Extract the [X, Y] coordinate from the center of the cell holding the provided text.  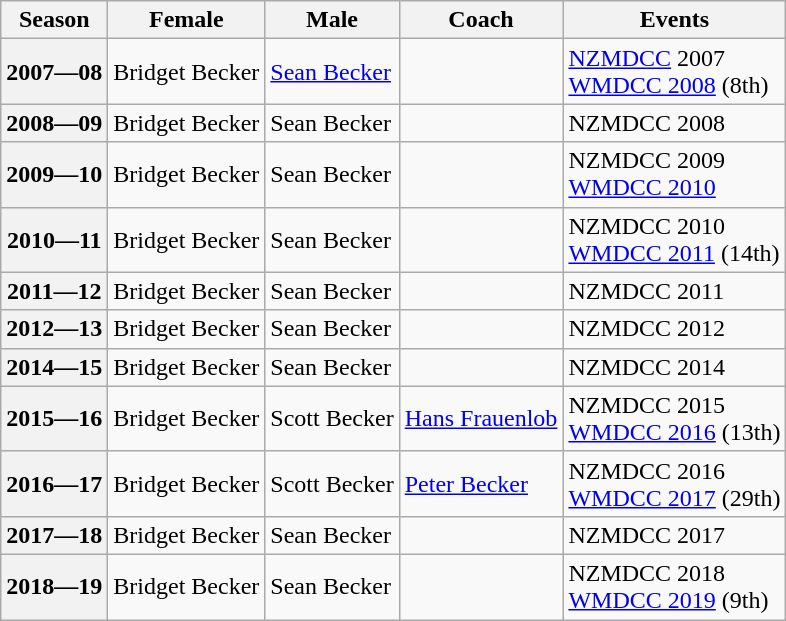
2009—10 [54, 174]
2017—18 [54, 535]
NZMDCC 2017 [674, 535]
NZMDCC 2014 [674, 367]
2008—09 [54, 123]
2012—13 [54, 329]
NZMDCC 2016 WMDCC 2017 (29th) [674, 484]
Peter Becker [481, 484]
Events [674, 20]
Female [186, 20]
Season [54, 20]
NZMDCC 2012 [674, 329]
NZMDCC 2011 [674, 291]
NZMDCC 2010 WMDCC 2011 (14th) [674, 240]
NZMDCC 2018 WMDCC 2019 (9th) [674, 586]
NZMDCC 2008 [674, 123]
2007—08 [54, 72]
2015—16 [54, 418]
Male [332, 20]
NZMDCC 2007 WMDCC 2008 (8th) [674, 72]
2010—11 [54, 240]
Coach [481, 20]
2014—15 [54, 367]
2018—19 [54, 586]
NZMDCC 2015 WMDCC 2016 (13th) [674, 418]
NZMDCC 2009 WMDCC 2010 [674, 174]
2016—17 [54, 484]
2011—12 [54, 291]
Hans Frauenlob [481, 418]
